Return [X, Y] of the center of cell containing provided text 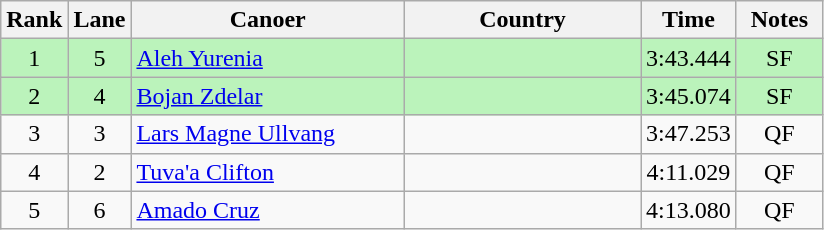
6 [100, 210]
Canoer [268, 20]
3:47.253 [689, 134]
Tuva'a Clifton [268, 172]
1 [34, 58]
Time [689, 20]
Aleh Yurenia [268, 58]
Rank [34, 20]
Notes [779, 20]
Country [522, 20]
Lars Magne Ullvang [268, 134]
Lane [100, 20]
3:45.074 [689, 96]
4:11.029 [689, 172]
4:13.080 [689, 210]
Bojan Zdelar [268, 96]
3:43.444 [689, 58]
Amado Cruz [268, 210]
